Output the [x, y] coordinate of the center of the cell containing the given text.  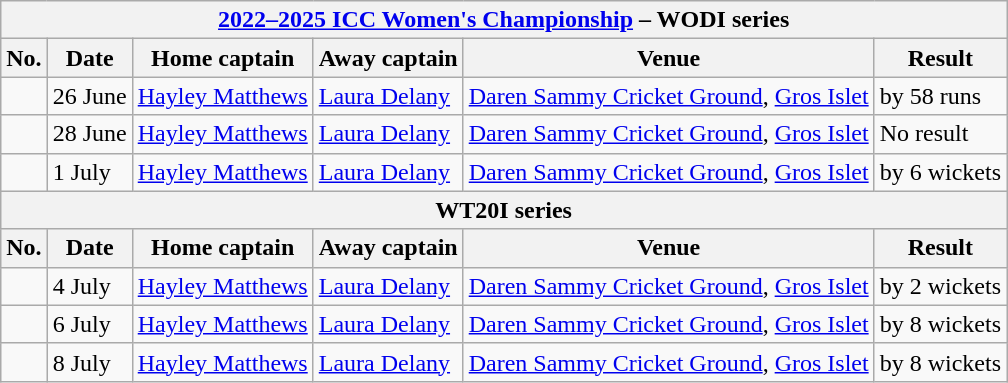
2022–2025 ICC Women's Championship – WODI series [504, 20]
WT20I series [504, 210]
26 June [90, 96]
by 6 wickets [940, 172]
1 July [90, 172]
by 58 runs [940, 96]
No result [940, 134]
4 July [90, 286]
by 2 wickets [940, 286]
28 June [90, 134]
6 July [90, 324]
8 July [90, 362]
